Identify which cell holds the provided text, then report its (X, Y) central coordinate. 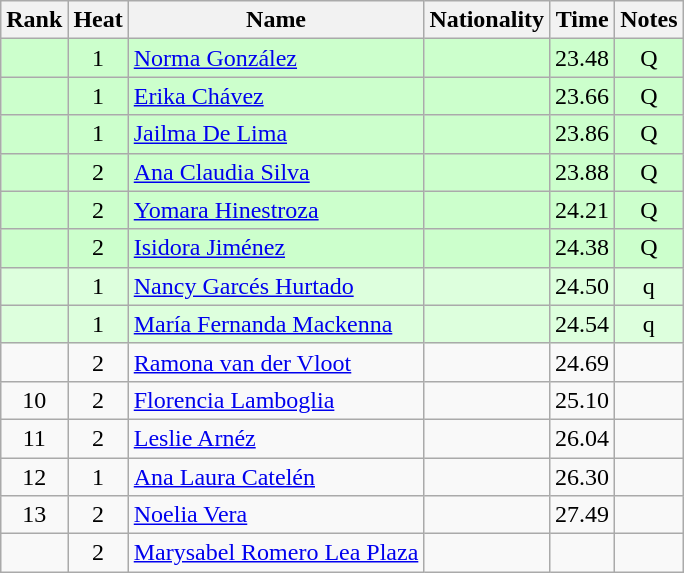
Heat (98, 20)
Rank (34, 20)
Name (276, 20)
Nationality (487, 20)
23.66 (582, 96)
Nancy Garcés Hurtado (276, 286)
24.54 (582, 324)
27.49 (582, 515)
Ana Claudia Silva (276, 172)
María Fernanda Mackenna (276, 324)
Time (582, 20)
24.50 (582, 286)
Erika Chávez (276, 96)
12 (34, 477)
Norma González (276, 58)
Yomara Hinestroza (276, 210)
Ana Laura Catelén (276, 477)
25.10 (582, 400)
23.88 (582, 172)
26.04 (582, 438)
24.38 (582, 248)
Notes (649, 20)
23.86 (582, 134)
Jailma De Lima (276, 134)
Isidora Jiménez (276, 248)
Noelia Vera (276, 515)
24.21 (582, 210)
10 (34, 400)
Florencia Lamboglia (276, 400)
13 (34, 515)
24.69 (582, 362)
Leslie Arnéz (276, 438)
Marysabel Romero Lea Plaza (276, 553)
23.48 (582, 58)
11 (34, 438)
Ramona van der Vloot (276, 362)
26.30 (582, 477)
